Scan for the cell matching the given text and deliver its (x, y) coordinate at center. 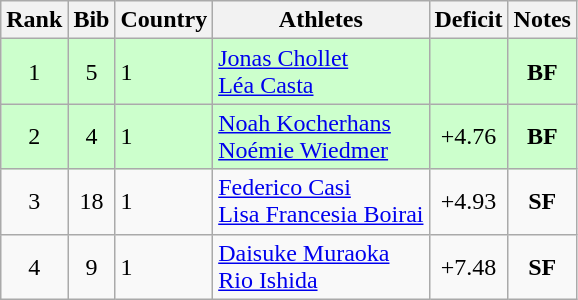
Athletes (321, 20)
Bib (92, 20)
9 (92, 266)
3 (34, 202)
+4.93 (468, 202)
2 (34, 136)
18 (92, 202)
+4.76 (468, 136)
Daisuke MuraokaRio Ishida (321, 266)
Rank (34, 20)
Federico CasiLisa Francesia Boirai (321, 202)
5 (92, 72)
Noah KocherhansNoémie Wiedmer (321, 136)
Country (164, 20)
Notes (542, 20)
Jonas CholletLéa Casta (321, 72)
+7.48 (468, 266)
Deficit (468, 20)
